Pinpoint the cell where the given text exists, returning its [X, Y] midpoint coordinate. 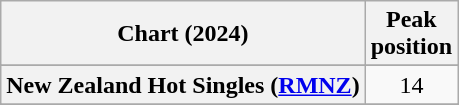
14 [411, 85]
New Zealand Hot Singles (RMNZ) [183, 85]
Chart (2024) [183, 34]
Peakposition [411, 34]
